Pinpoint the cell where the given text exists, returning its (X, Y) midpoint coordinate. 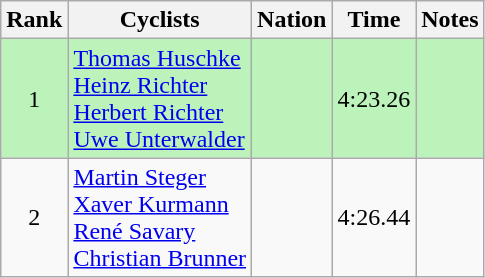
Thomas HuschkeHeinz RichterHerbert RichterUwe Unterwalder (160, 98)
4:26.44 (374, 218)
Martin StegerXaver KurmannRené SavaryChristian Brunner (160, 218)
Time (374, 20)
2 (34, 218)
Rank (34, 20)
Notes (450, 20)
Nation (292, 20)
Cyclists (160, 20)
4:23.26 (374, 98)
1 (34, 98)
